Identify which cell holds the provided text, then report its [x, y] central coordinate. 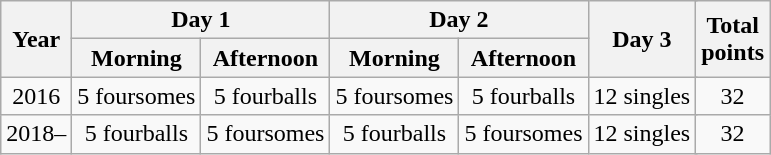
Day 1 [201, 20]
Totalpoints [733, 39]
Year [36, 39]
Day 3 [642, 39]
Day 2 [459, 20]
2016 [36, 96]
2018– [36, 134]
